From the cell containing the given text, extract its center point as [X, Y] coordinate. 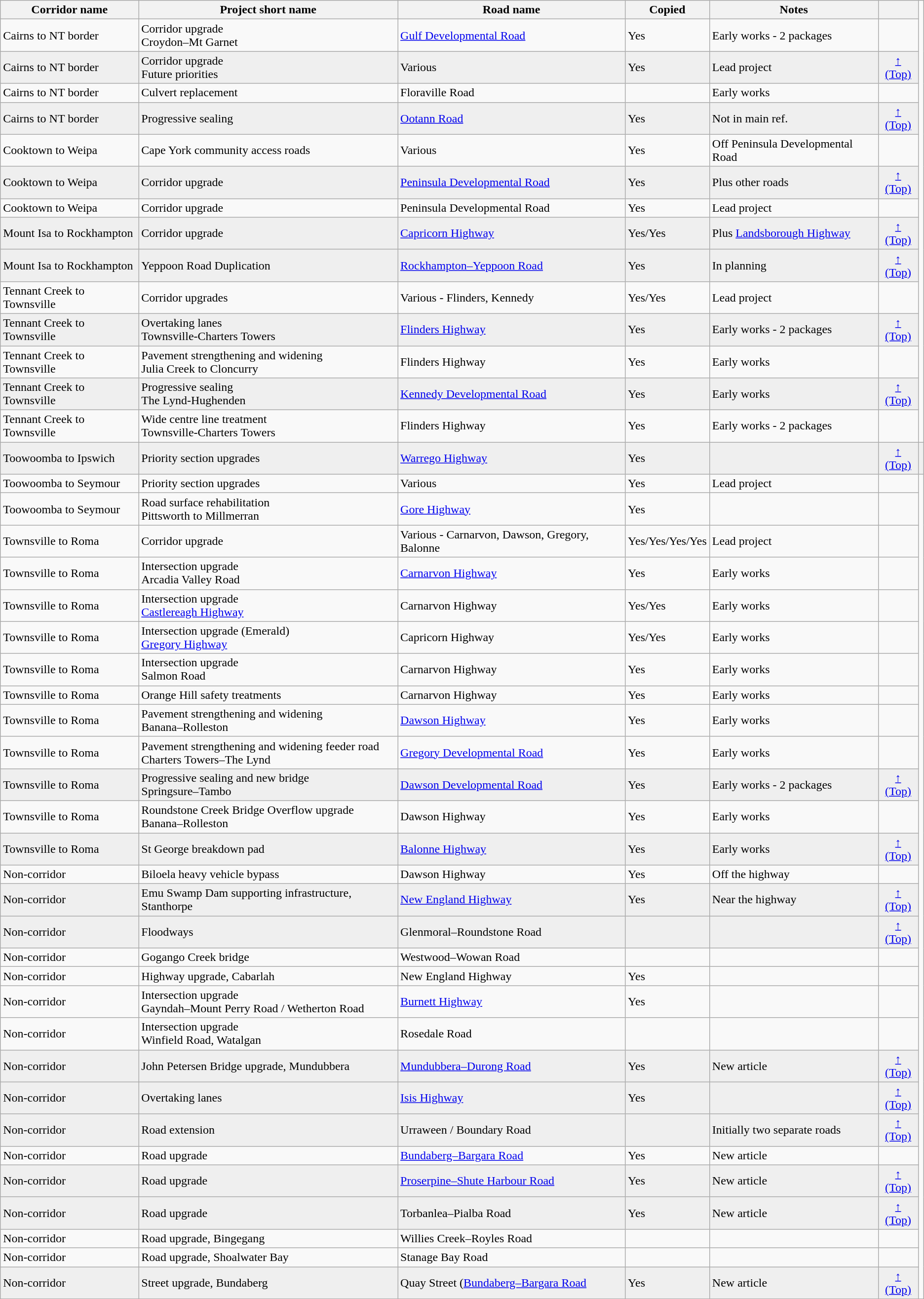
Orange Hill safety treatments [269, 695]
Intersection upgrade Arcadia Valley Road [269, 573]
Westwood–Wowan Road [511, 957]
Near the highway [794, 900]
Road upgrade, Shoalwater Bay [269, 1257]
Copied [667, 10]
Gregory Developmental Road [511, 752]
Off the highway [794, 875]
Corridor upgrade Future priorities [269, 67]
Highway upgrade, Cabarlah [269, 976]
Progressive sealing and new bridge Springsure–Tambo [269, 785]
Roundstone Creek Bridge Overflow upgrade Banana–Rolleston [269, 816]
Yeppoon Road Duplication [269, 266]
In planning [794, 266]
Biloela heavy vehicle bypass [269, 875]
Intersection upgrade (Emerald)Gregory Highway [269, 638]
Various - Flinders, Kennedy [511, 297]
Off Peninsula Developmental Road [794, 150]
Plus other roads [794, 183]
Culvert replacement [269, 93]
Wide centre line treatment Townsville-Charters Towers [269, 426]
Notes [794, 10]
Corridor upgrade Croydon–Mt Garnet [269, 36]
Cape York community access roads [269, 150]
Warrego Highway [511, 458]
Overtaking lanes Townsville-Charters Towers [269, 330]
Proserpine–Shute Harbour Road [511, 1181]
Yes/Yes/Yes/Yes [667, 541]
Corridor upgrades [269, 297]
Floodways [269, 932]
Plus Landsborough Highway [794, 233]
Dawson Developmental Road [511, 785]
Pavement strengthening and widening feeder roadCharters Towers–The Lynd [269, 752]
Pavement strengthening and widening Banana–Rolleston [269, 721]
Intersection upgrade Castlereagh Highway [269, 605]
Various - Carnarvon, Dawson, Gregory, Balonne [511, 541]
Toowoomba to Ipswich [70, 458]
Bundaberg–Bargara Road [511, 1155]
Road upgrade, Bingegang [269, 1238]
Progressive sealing [269, 118]
Gulf Developmental Road [511, 36]
Road name [511, 10]
Mundubbera–Durong Road [511, 1066]
Willies Creek–Royles Road [511, 1238]
Not in main ref. [794, 118]
Street upgrade, Bundaberg [269, 1282]
Initially two separate roads [794, 1130]
Torbanlea–Pialba Road [511, 1213]
Isis Highway [511, 1098]
Glenmoral–Roundstone Road [511, 932]
Quay Street (Bundaberg–Bargara Road [511, 1282]
Stanage Bay Road [511, 1257]
Intersection upgrade Gayndah–Mount Perry Road / Wetherton Road [269, 1002]
Project short name [269, 10]
Road surface rehabilitation Pittsworth to Millmerran [269, 509]
Floraville Road [511, 93]
Pavement strengthening and widening Julia Creek to Cloncurry [269, 361]
Urraween / Boundary Road [511, 1130]
Intersection upgrade Salmon Road [269, 669]
Road extension [269, 1130]
Overtaking lanes [269, 1098]
Burnett Highway [511, 1002]
Emu Swamp Dam supporting infrastructure, Stanthorpe [269, 900]
St George breakdown pad [269, 849]
Rosedale Road [511, 1033]
Progressive sealing The Lynd-Hughenden [269, 394]
Rockhampton–Yeppoon Road [511, 266]
John Petersen Bridge upgrade, Mundubbera [269, 1066]
Corridor name [70, 10]
Kennedy Developmental Road [511, 394]
Gogango Creek bridge [269, 957]
Gore Highway [511, 509]
Ootann Road [511, 118]
Balonne Highway [511, 849]
Intersection upgrade Winfield Road, Watalgan [269, 1033]
